Provide the (x, y) coordinate of the cell's center where the given text is located.  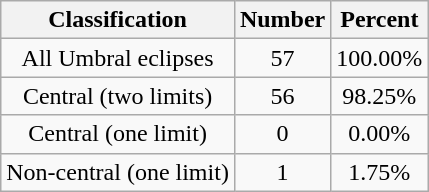
Central (two limits) (118, 96)
1.75% (380, 172)
Central (one limit) (118, 134)
1 (282, 172)
56 (282, 96)
0.00% (380, 134)
57 (282, 58)
Non-central (one limit) (118, 172)
Number (282, 20)
Classification (118, 20)
98.25% (380, 96)
0 (282, 134)
100.00% (380, 58)
All Umbral eclipses (118, 58)
Percent (380, 20)
